Detect which cell encompasses the target text, then output its [x, y] center coordinate. 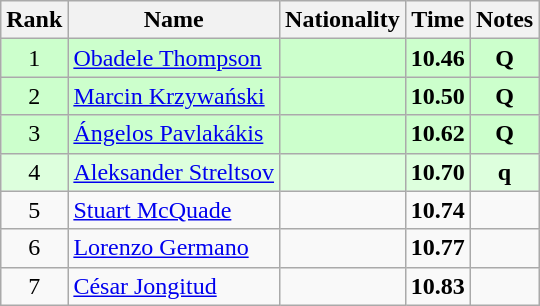
Aleksander Streltsov [174, 172]
Time [438, 20]
5 [34, 210]
Rank [34, 20]
Ángelos Pavlakákis [174, 134]
2 [34, 96]
6 [34, 248]
Lorenzo Germano [174, 248]
10.50 [438, 96]
10.46 [438, 58]
Stuart McQuade [174, 210]
10.77 [438, 248]
Name [174, 20]
Notes [504, 20]
Nationality [343, 20]
4 [34, 172]
10.62 [438, 134]
10.74 [438, 210]
3 [34, 134]
7 [34, 286]
10.70 [438, 172]
César Jongitud [174, 286]
10.83 [438, 286]
1 [34, 58]
q [504, 172]
Marcin Krzywański [174, 96]
Obadele Thompson [174, 58]
